Determine the [X, Y] coordinate at the center of the cell enclosing the given text.  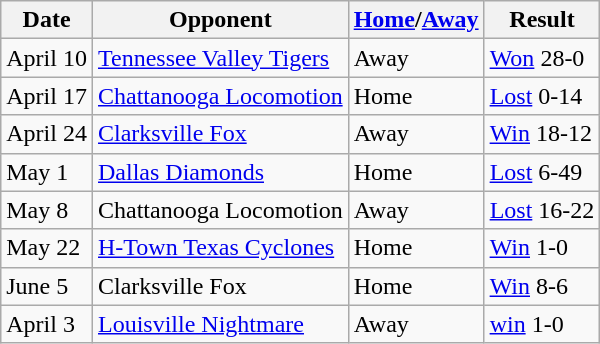
Win 18-12 [542, 134]
May 22 [47, 248]
Lost 16-22 [542, 210]
Result [542, 20]
June 5 [47, 286]
Win 8-6 [542, 286]
May 8 [47, 210]
April 24 [47, 134]
April 17 [47, 96]
H-Town Texas Cyclones [220, 248]
Won 28-0 [542, 58]
win 1-0 [542, 324]
Win 1-0 [542, 248]
May 1 [47, 172]
April 3 [47, 324]
Dallas Diamonds [220, 172]
April 10 [47, 58]
Tennessee Valley Tigers [220, 58]
Louisville Nightmare [220, 324]
Opponent [220, 20]
Home/Away [416, 20]
Date [47, 20]
Lost 6-49 [542, 172]
Lost 0-14 [542, 96]
